Locate the cell with the specified text and output its [X, Y] center coordinate. 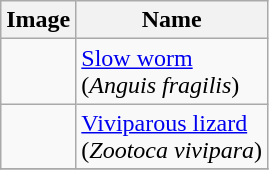
Slow worm(Anguis fragilis) [172, 72]
Viviparous lizard(Zootoca vivipara) [172, 136]
Name [172, 20]
Image [38, 20]
